Extract the (X, Y) coordinate from the center of the cell holding the provided text.  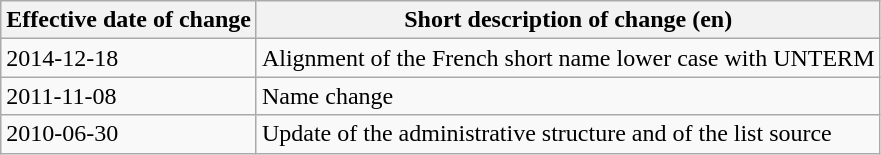
Short description of change (en) (568, 20)
Name change (568, 96)
Effective date of change (129, 20)
2011-11-08 (129, 96)
2010-06-30 (129, 134)
Update of the administrative structure and of the list source (568, 134)
Alignment of the French short name lower case with UNTERM (568, 58)
2014-12-18 (129, 58)
